From the cell containing the given text, extract its center point as [x, y] coordinate. 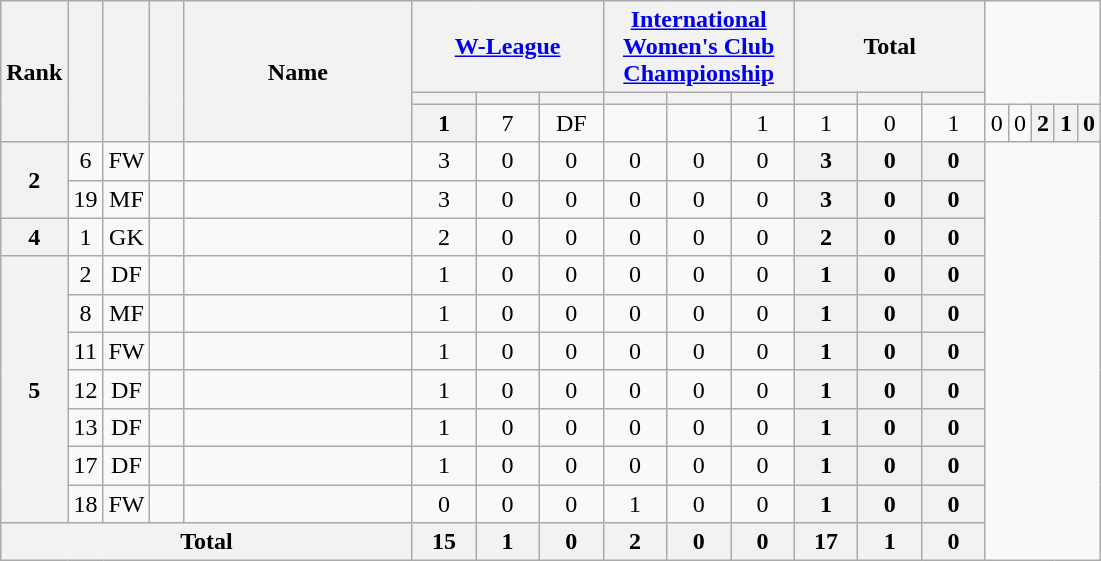
18 [86, 503]
Name [298, 72]
GK [126, 237]
6 [86, 161]
13 [86, 427]
19 [86, 199]
8 [86, 313]
5 [34, 389]
11 [86, 351]
4 [34, 237]
International Women's Club Championship [698, 47]
Rank [34, 72]
12 [86, 389]
15 [444, 542]
7 [508, 123]
W-League [508, 47]
